Return the (X, Y) coordinate for the center point of the cell that contains the specified text.  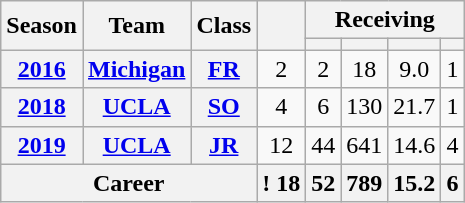
2018 (42, 107)
FR (224, 69)
Class (224, 26)
! 18 (282, 183)
Michigan (136, 69)
JR (224, 145)
Receiving (385, 20)
9.0 (414, 69)
Season (42, 26)
52 (324, 183)
SO (224, 107)
130 (364, 107)
789 (364, 183)
2016 (42, 69)
12 (282, 145)
15.2 (414, 183)
18 (364, 69)
Team (136, 26)
21.7 (414, 107)
44 (324, 145)
Career (129, 183)
2019 (42, 145)
14.6 (414, 145)
641 (364, 145)
